Find where the given text appears and provide that cell's center as [X, Y] coordinate. 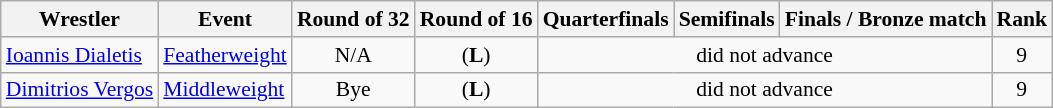
Middleweight [225, 90]
Featherweight [225, 55]
Event [225, 19]
Quarterfinals [606, 19]
Semifinals [727, 19]
Ioannis Dialetis [80, 55]
N/A [354, 55]
Round of 32 [354, 19]
Wrestler [80, 19]
Dimitrios Vergos [80, 90]
Rank [1022, 19]
Finals / Bronze match [886, 19]
Round of 16 [476, 19]
Bye [354, 90]
